Detect which cell encompasses the target text, then output its [x, y] center coordinate. 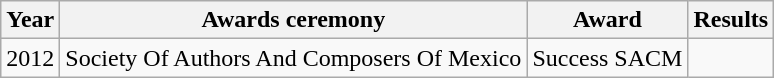
2012 [30, 58]
Society Of Authors And Composers Of Mexico [294, 58]
Results [731, 20]
Year [30, 20]
Award [608, 20]
Awards ceremony [294, 20]
Success SACM [608, 58]
